Detect which cell encompasses the target text, then output its (x, y) center coordinate. 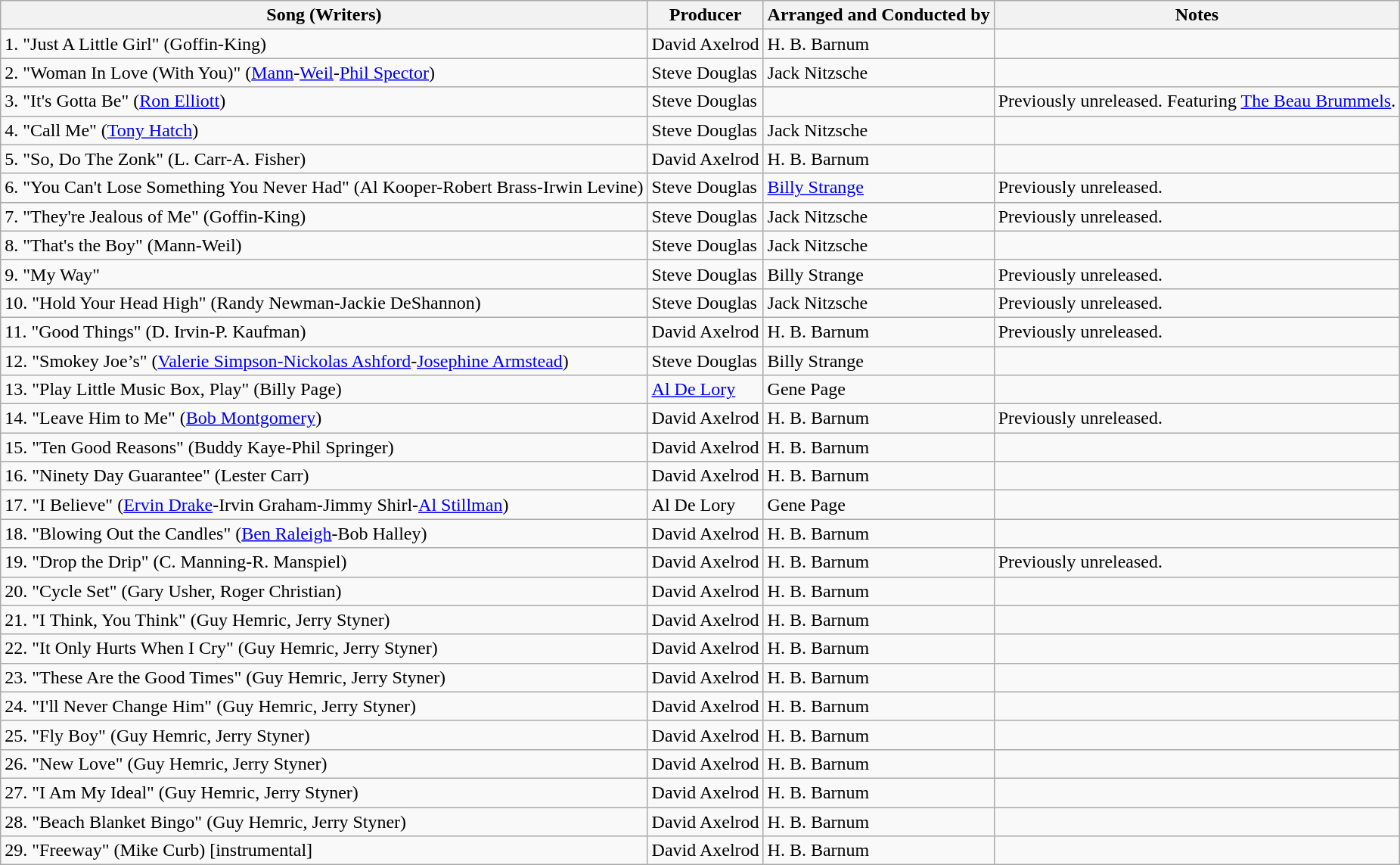
12. "Smokey Joe’s" (Valerie Simpson-Nickolas Ashford-Josephine Armstead) (324, 361)
19. "Drop the Drip" (C. Manning-R. Manspiel) (324, 562)
27. "I Am My Ideal" (Guy Hemric, Jerry Styner) (324, 792)
17. "I Believe" (Ervin Drake-Irvin Graham-Jimmy Shirl-Al Stillman) (324, 505)
22. "It Only Hurts When I Cry" (Guy Hemric, Jerry Styner) (324, 649)
Producer (705, 15)
24. "I'll Never Change Him" (Guy Hemric, Jerry Styner) (324, 706)
4. "Call Me" (Tony Hatch) (324, 130)
Arranged and Conducted by (879, 15)
13. "Play Little Music Box, Play" (Billy Page) (324, 390)
1. "Just A Little Girl" (Goffin-King) (324, 44)
9. "My Way" (324, 274)
25. "Fly Boy" (Guy Hemric, Jerry Styner) (324, 735)
20. "Cycle Set" (Gary Usher, Roger Christian) (324, 591)
28. "Beach Blanket Bingo" (Guy Hemric, Jerry Styner) (324, 821)
8. "That's the Boy" (Mann-Weil) (324, 245)
21. "I Think, You Think" (Guy Hemric, Jerry Styner) (324, 620)
7. "They're Jealous of Me" (Goffin-King) (324, 216)
Notes (1197, 15)
2. "Woman In Love (With You)" (Mann-Weil-Phil Spector) (324, 73)
29. "Freeway" (Mike Curb) [instrumental] (324, 851)
15. "Ten Good Reasons" (Buddy Kaye-Phil Springer) (324, 447)
16. "Ninety Day Guarantee" (Lester Carr) (324, 476)
Previously unreleased. Featuring The Beau Brummels. (1197, 101)
26. "New Love" (Guy Hemric, Jerry Styner) (324, 764)
Song (Writers) (324, 15)
3. "It's Gotta Be" (Ron Elliott) (324, 101)
6. "You Can't Lose Something You Never Had" (Al Kooper-Robert Brass-Irwin Levine) (324, 188)
23. "These Are the Good Times" (Guy Hemric, Jerry Styner) (324, 677)
5. "So, Do The Zonk" (L. Carr-A. Fisher) (324, 159)
10. "Hold Your Head High" (Randy Newman-Jackie DeShannon) (324, 303)
11. "Good Things" (D. Irvin-P. Kaufman) (324, 331)
18. "Blowing Out the Candles" (Ben Raleigh-Bob Halley) (324, 534)
14. "Leave Him to Me" (Bob Montgomery) (324, 418)
